From the cell containing the given text, extract its center point as [x, y] coordinate. 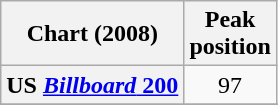
97 [230, 85]
Chart (2008) [92, 34]
US Billboard 200 [92, 85]
Peakposition [230, 34]
